Output the [X, Y] coordinate of the center of the cell containing the given text.  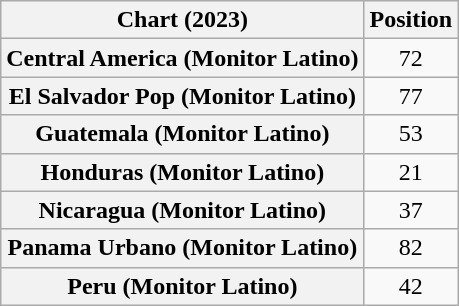
Position [411, 20]
77 [411, 96]
72 [411, 58]
Peru (Monitor Latino) [182, 286]
21 [411, 172]
Guatemala (Monitor Latino) [182, 134]
42 [411, 286]
82 [411, 248]
37 [411, 210]
53 [411, 134]
El Salvador Pop (Monitor Latino) [182, 96]
Honduras (Monitor Latino) [182, 172]
Central America (Monitor Latino) [182, 58]
Panama Urbano (Monitor Latino) [182, 248]
Chart (2023) [182, 20]
Nicaragua (Monitor Latino) [182, 210]
